Locate the cell with the specified text and output its [X, Y] center coordinate. 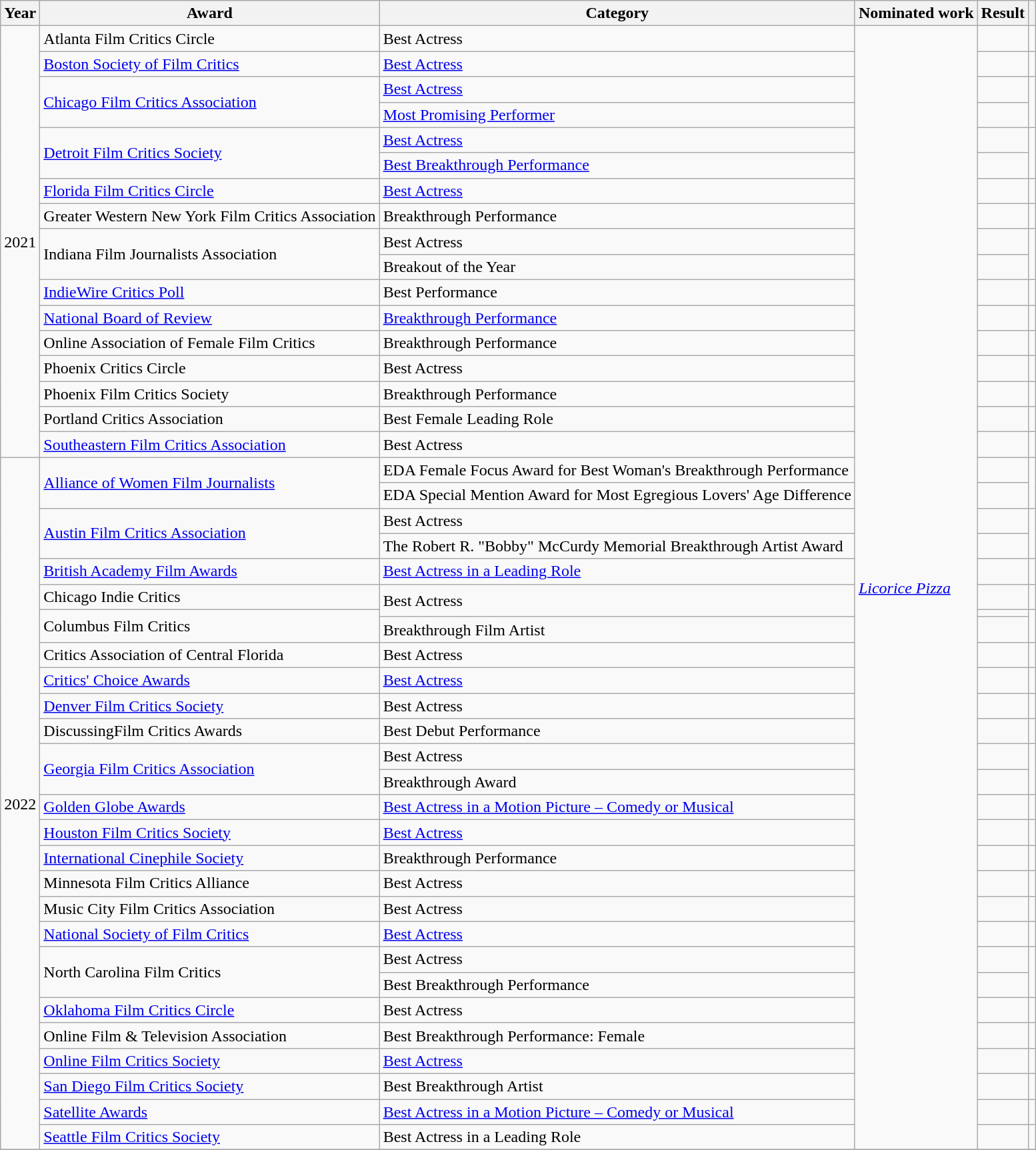
Category [617, 13]
Chicago Film Critics Association [209, 102]
Online Association of Female Film Critics [209, 343]
2022 [20, 804]
Minnesota Film Critics Alliance [209, 883]
DiscussingFilm Critics Awards [209, 731]
Portland Critics Association [209, 419]
Greater Western New York Film Critics Association [209, 216]
National Board of Review [209, 318]
North Carolina Film Critics [209, 972]
Nominated work [916, 13]
Music City Film Critics Association [209, 909]
Florida Film Critics Circle [209, 191]
Denver Film Critics Society [209, 706]
Licorice Pizza [916, 588]
Best Breakthrough Performance: Female [617, 1035]
Southeastern Film Critics Association [209, 445]
Detroit Film Critics Society [209, 153]
Golden Globe Awards [209, 807]
Indiana Film Journalists Association [209, 254]
Most Promising Performer [617, 115]
Online Film Critics Society [209, 1061]
Breakthrough Film Artist [617, 629]
Georgia Film Critics Association [209, 769]
Alliance of Women Film Journalists [209, 483]
Critics Association of Central Florida [209, 655]
The Robert R. "Bobby" McCurdy Memorial Breakthrough Artist Award [617, 546]
Best Debut Performance [617, 731]
Best Female Leading Role [617, 419]
Columbus Film Critics [209, 625]
Breakout of the Year [617, 267]
Award [209, 13]
Result [1003, 13]
Seattle Film Critics Society [209, 1137]
Phoenix Film Critics Society [209, 394]
International Cinephile Society [209, 858]
2021 [20, 241]
Atlanta Film Critics Circle [209, 39]
British Academy Film Awards [209, 571]
Best Performance [617, 292]
Year [20, 13]
Boston Society of Film Critics [209, 64]
EDA Special Mention Award for Most Egregious Lovers' Age Difference [617, 495]
Critics' Choice Awards [209, 680]
Online Film & Television Association [209, 1035]
Austin Film Critics Association [209, 533]
Breakthrough Award [617, 782]
Oklahoma Film Critics Circle [209, 1010]
Houston Film Critics Society [209, 833]
EDA Female Focus Award for Best Woman's Breakthrough Performance [617, 470]
IndieWire Critics Poll [209, 292]
San Diego Film Critics Society [209, 1086]
Best Breakthrough Artist [617, 1086]
National Society of Film Critics [209, 934]
Phoenix Critics Circle [209, 369]
Satellite Awards [209, 1111]
Chicago Indie Critics [209, 597]
